Identify which cell holds the provided text, then report its [X, Y] central coordinate. 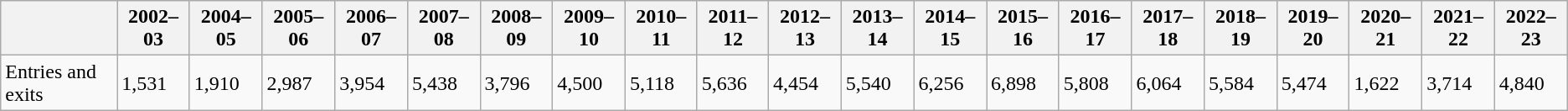
2018–19 [1241, 29]
2012–13 [806, 29]
2019–20 [1313, 29]
3,714 [1459, 82]
5,118 [661, 82]
2002–03 [154, 29]
6,064 [1168, 82]
2008–09 [516, 29]
2009–10 [590, 29]
3,954 [372, 82]
2006–07 [372, 29]
2,987 [298, 82]
2010–11 [661, 29]
Entries and exits [59, 82]
4,500 [590, 82]
1,531 [154, 82]
5,808 [1096, 82]
1,910 [226, 82]
2004–05 [226, 29]
1,622 [1385, 82]
2005–06 [298, 29]
5,636 [732, 82]
2013–14 [878, 29]
2007–08 [444, 29]
4,840 [1531, 82]
2014–15 [950, 29]
5,474 [1313, 82]
6,898 [1024, 82]
2020–21 [1385, 29]
5,438 [444, 82]
2016–17 [1096, 29]
3,796 [516, 82]
5,540 [878, 82]
2017–18 [1168, 29]
2015–16 [1024, 29]
5,584 [1241, 82]
2022–23 [1531, 29]
6,256 [950, 82]
4,454 [806, 82]
2011–12 [732, 29]
2021–22 [1459, 29]
